Identify which cell holds the provided text, then report its (X, Y) central coordinate. 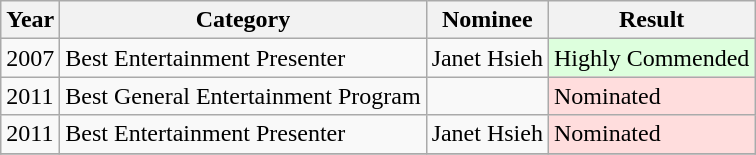
Highly Commended (651, 58)
Best General Entertainment Program (243, 96)
Nominee (487, 20)
Category (243, 20)
Result (651, 20)
2007 (30, 58)
Year (30, 20)
